Scan for the cell matching the given text and deliver its [x, y] coordinate at center. 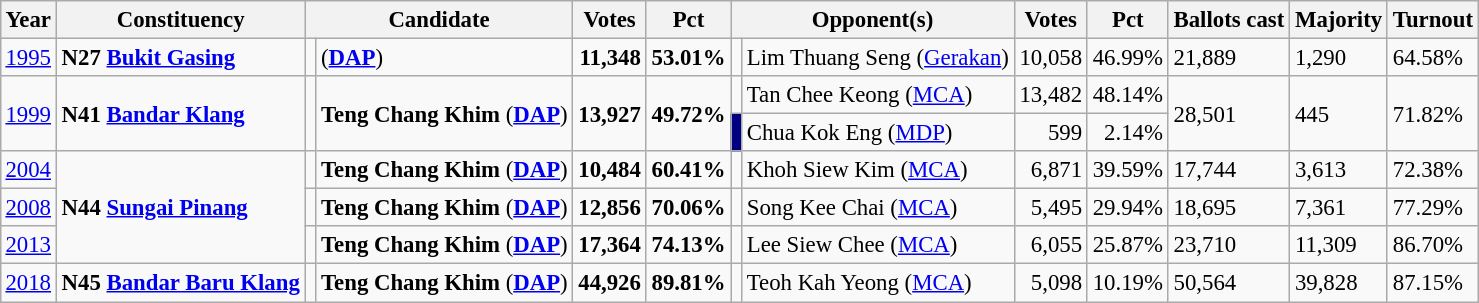
2004 [28, 170]
74.13% [688, 245]
2.14% [1128, 133]
48.14% [1128, 95]
13,482 [1050, 95]
86.70% [1432, 245]
60.41% [688, 170]
7,361 [1339, 208]
Constituency [180, 20]
N41 Bandar Klang [180, 114]
Teoh Kah Yeong (MCA) [878, 283]
Chua Kok Eng (MDP) [878, 133]
2018 [28, 283]
Song Kee Chai (MCA) [878, 208]
18,695 [1228, 208]
3,613 [1339, 170]
Majority [1339, 20]
71.82% [1432, 114]
23,710 [1228, 245]
599 [1050, 133]
N44 Sungai Pinang [180, 208]
5,495 [1050, 208]
445 [1339, 114]
10,058 [1050, 57]
87.15% [1432, 283]
39.59% [1128, 170]
11,309 [1339, 245]
(DAP) [444, 57]
2013 [28, 245]
11,348 [610, 57]
1,290 [1339, 57]
50,564 [1228, 283]
Candidate [439, 20]
89.81% [688, 283]
70.06% [688, 208]
6,055 [1050, 245]
10.19% [1128, 283]
21,889 [1228, 57]
6,871 [1050, 170]
10,484 [610, 170]
44,926 [610, 283]
Year [28, 20]
Khoh Siew Kim (MCA) [878, 170]
49.72% [688, 114]
29.94% [1128, 208]
17,744 [1228, 170]
1999 [28, 114]
Opponent(s) [872, 20]
39,828 [1339, 283]
5,098 [1050, 283]
25.87% [1128, 245]
28,501 [1228, 114]
N27 Bukit Gasing [180, 57]
2008 [28, 208]
72.38% [1432, 170]
Lim Thuang Seng (Gerakan) [878, 57]
Lee Siew Chee (MCA) [878, 245]
53.01% [688, 57]
12,856 [610, 208]
46.99% [1128, 57]
Tan Chee Keong (MCA) [878, 95]
Ballots cast [1228, 20]
1995 [28, 57]
N45 Bandar Baru Klang [180, 283]
64.58% [1432, 57]
Turnout [1432, 20]
17,364 [610, 245]
77.29% [1432, 208]
13,927 [610, 114]
